Capture the cell that displays the provided text and extract its [x, y] central coordinate. 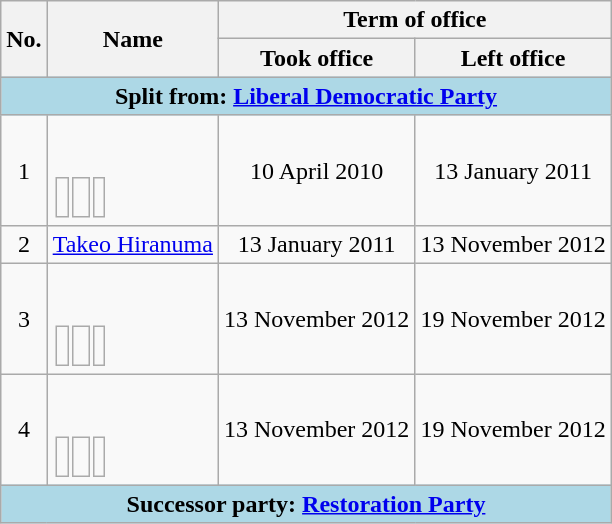
1 [24, 170]
3 [24, 320]
4 [24, 430]
Successor party: Restoration Party [306, 504]
Takeo Hiranuma [132, 245]
Left office [513, 58]
Split from: Liberal Democratic Party [306, 96]
2 [24, 245]
Name [132, 39]
Took office [316, 58]
10 April 2010 [316, 170]
No. [24, 39]
Term of office [414, 20]
